Output the [X, Y] coordinate of the center of the cell containing the given text.  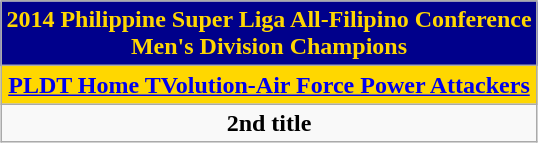
2nd title [269, 123]
PLDT Home TVolution-Air Force Power Attackers [269, 85]
2014 Philippine Super Liga All-Filipino ConferenceMen's Division Champions [269, 34]
